Return (X, Y) of the center of cell containing provided text 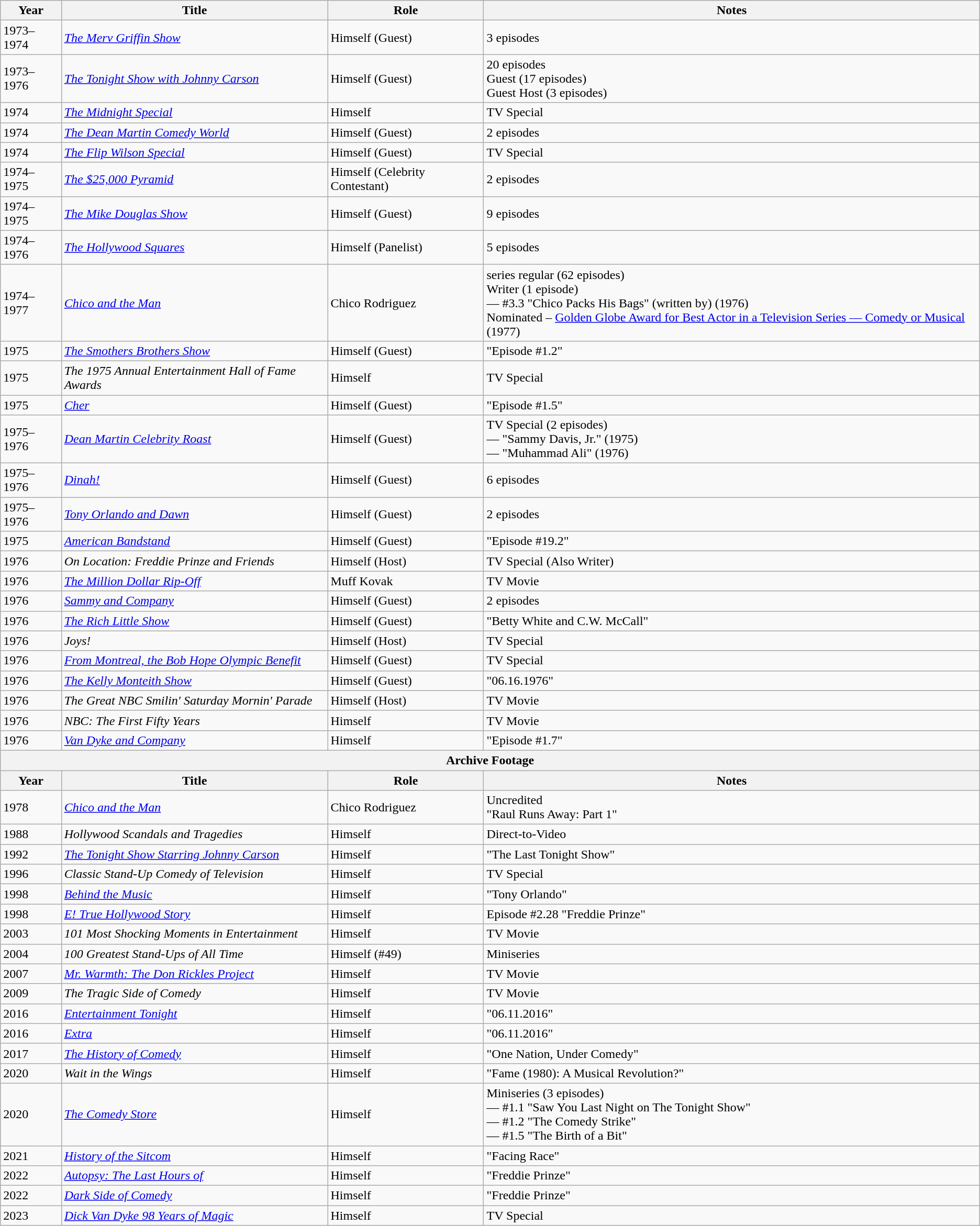
American Bandstand (195, 541)
Sammy and Company (195, 601)
NBC: The First Fifty Years (195, 720)
The 1975 Annual Entertainment Hall of Fame Awards (195, 378)
1974–1976 (31, 247)
100 Greatest Stand-Ups of All Time (195, 954)
From Montreal, the Bob Hope Olympic Benefit (195, 661)
2009 (31, 994)
Direct-to-Video (732, 834)
"Tony Orlando" (732, 894)
The Midnight Special (195, 113)
"Fame (1980): A Musical Revolution?" (732, 1073)
"Episode #1.5" (732, 405)
3 episodes (732, 38)
1978 (31, 807)
Himself (Celebrity Contestant) (406, 179)
The Tonight Show Starring Johnny Carson (195, 854)
1996 (31, 874)
"Episode #1.2" (732, 351)
Uncredited"Raul Runs Away: Part 1" (732, 807)
2007 (31, 974)
The Mike Douglas Show (195, 214)
The Merv Griffin Show (195, 38)
6 episodes (732, 481)
Entertainment Tonight (195, 1013)
Tony Orlando and Dawn (195, 514)
Episode #2.28 "Freddie Prinze" (732, 914)
Dick Van Dyke 98 Years of Magic (195, 1216)
2004 (31, 954)
The Tragic Side of Comedy (195, 994)
The Hollywood Squares (195, 247)
Miniseries (732, 954)
1988 (31, 834)
The Dean Martin Comedy World (195, 132)
"Episode #1.7" (732, 740)
"Facing Race" (732, 1155)
2023 (31, 1216)
The Million Dollar Rip-Off (195, 581)
Wait in the Wings (195, 1073)
The Comedy Store (195, 1114)
The Smothers Brothers Show (195, 351)
Dinah! (195, 481)
1974–1977 (31, 303)
The History of Comedy (195, 1053)
1973–1974 (31, 38)
Muff Kovak (406, 581)
"06.16.1976" (732, 681)
The Kelly Monteith Show (195, 681)
Archive Footage (490, 760)
2021 (31, 1155)
On Location: Freddie Prinze and Friends (195, 561)
Extra (195, 1033)
Mr. Warmth: The Don Rickles Project (195, 974)
Joys! (195, 641)
5 episodes (732, 247)
2003 (31, 934)
Dean Martin Celebrity Roast (195, 439)
9 episodes (732, 214)
Himself (Panelist) (406, 247)
Miniseries (3 episodes)— #1.1 "Saw You Last Night on The Tonight Show"— #1.2 "The Comedy Strike"— #1.5 "The Birth of a Bit" (732, 1114)
101 Most Shocking Moments in Entertainment (195, 934)
1992 (31, 854)
20 episodesGuest (17 episodes)Guest Host (3 episodes) (732, 79)
"Betty White and C.W. McCall" (732, 621)
The $25,000 Pyramid (195, 179)
Van Dyke and Company (195, 740)
The Great NBC Smilin' Saturday Mornin' Parade (195, 700)
The Rich Little Show (195, 621)
"Episode #19.2" (732, 541)
TV Special (2 episodes)— "Sammy Davis, Jr." (1975)— "Muhammad Ali" (1976) (732, 439)
TV Special (Also Writer) (732, 561)
1973–1976 (31, 79)
Behind the Music (195, 894)
Himself (#49) (406, 954)
Classic Stand-Up Comedy of Television (195, 874)
E! True Hollywood Story (195, 914)
History of the Sitcom (195, 1155)
"One Nation, Under Comedy" (732, 1053)
Cher (195, 405)
The Tonight Show with Johnny Carson (195, 79)
The Flip Wilson Special (195, 152)
Hollywood Scandals and Tragedies (195, 834)
2017 (31, 1053)
Dark Side of Comedy (195, 1196)
"The Last Tonight Show" (732, 854)
Autopsy: The Last Hours of (195, 1176)
